Extract the [x, y] coordinate from the center of the cell holding the provided text.  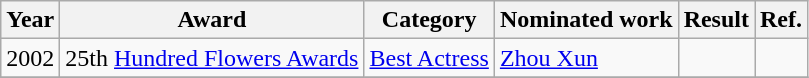
25th Hundred Flowers Awards [212, 58]
Category [429, 20]
Year [30, 20]
Best Actress [429, 58]
Nominated work [586, 20]
Zhou Xun [586, 58]
Result [716, 20]
2002 [30, 58]
Ref. [780, 20]
Award [212, 20]
